Identify which cell holds the provided text, then report its (X, Y) central coordinate. 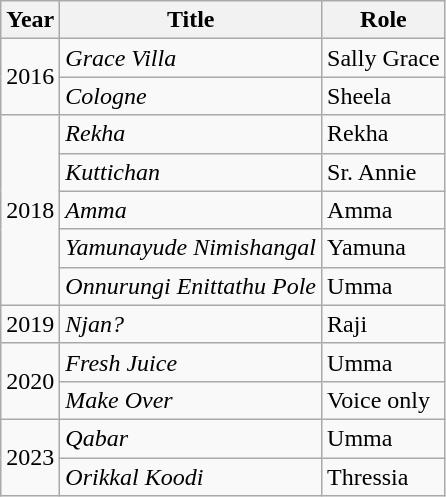
Thressia (384, 477)
Yamuna (384, 248)
Sr. Annie (384, 172)
Onnurungi Enittathu Pole (191, 286)
Voice only (384, 400)
2020 (30, 381)
Yamunayude Nimishangal (191, 248)
Fresh Juice (191, 362)
Cologne (191, 96)
Orikkal Koodi (191, 477)
Raji (384, 324)
Njan? (191, 324)
Title (191, 20)
2018 (30, 210)
Qabar (191, 438)
Year (30, 20)
2019 (30, 324)
Grace Villa (191, 58)
Kuttichan (191, 172)
Role (384, 20)
Make Over (191, 400)
2016 (30, 77)
2023 (30, 457)
Sheela (384, 96)
Sally Grace (384, 58)
